Return (X, Y) of the center of cell containing provided text 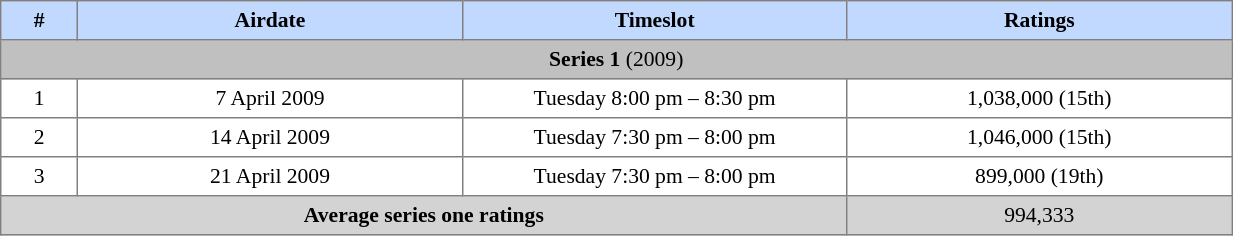
899,000 (19th) (1040, 176)
Timeslot (654, 20)
Airdate (270, 20)
Tuesday 8:00 pm – 8:30 pm (654, 98)
7 April 2009 (270, 98)
14 April 2009 (270, 138)
3 (40, 176)
1,046,000 (15th) (1040, 138)
Average series one ratings (424, 216)
# (40, 20)
994,333 (1040, 216)
Series 1 (2009) (616, 60)
1 (40, 98)
21 April 2009 (270, 176)
2 (40, 138)
Ratings (1040, 20)
1,038,000 (15th) (1040, 98)
